Extract the [x, y] coordinate from the center of the cell holding the provided text.  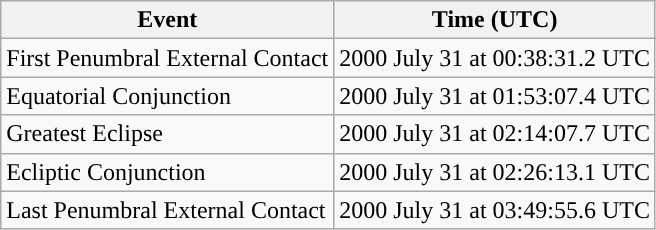
Time (UTC) [495, 20]
2000 July 31 at 02:14:07.7 UTC [495, 134]
Equatorial Conjunction [168, 96]
Greatest Eclipse [168, 134]
Last Penumbral External Contact [168, 210]
Event [168, 20]
2000 July 31 at 02:26:13.1 UTC [495, 172]
2000 July 31 at 03:49:55.6 UTC [495, 210]
2000 July 31 at 01:53:07.4 UTC [495, 96]
First Penumbral External Contact [168, 58]
2000 July 31 at 00:38:31.2 UTC [495, 58]
Ecliptic Conjunction [168, 172]
